Detect which cell encompasses the target text, then output its [x, y] center coordinate. 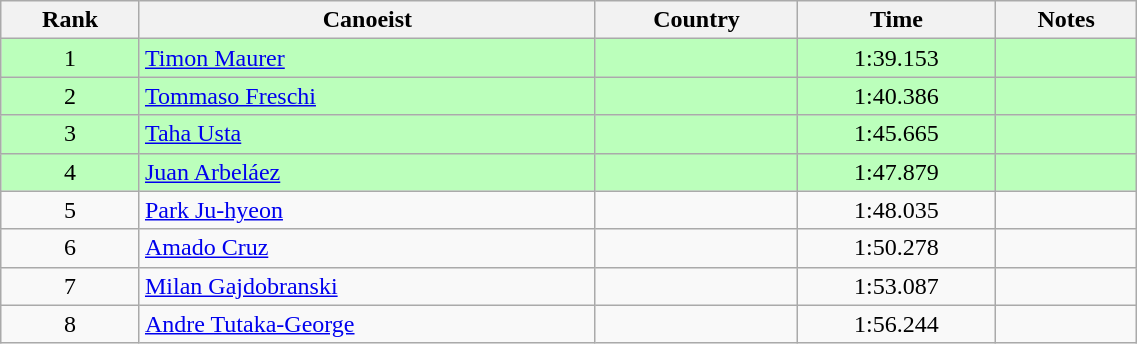
Notes [1066, 20]
1:50.278 [897, 248]
8 [70, 324]
1 [70, 58]
3 [70, 134]
6 [70, 248]
1:47.879 [897, 172]
Juan Arbeláez [367, 172]
Rank [70, 20]
1:56.244 [897, 324]
1:45.665 [897, 134]
Park Ju-hyeon [367, 210]
Country [696, 20]
Amado Cruz [367, 248]
2 [70, 96]
Taha Usta [367, 134]
1:48.035 [897, 210]
Time [897, 20]
Milan Gajdobranski [367, 286]
Canoeist [367, 20]
Andre Tutaka-George [367, 324]
4 [70, 172]
1:40.386 [897, 96]
5 [70, 210]
7 [70, 286]
1:53.087 [897, 286]
Timon Maurer [367, 58]
Tommaso Freschi [367, 96]
1:39.153 [897, 58]
